Return the (x, y) coordinate for the center point of the cell that contains the specified text.  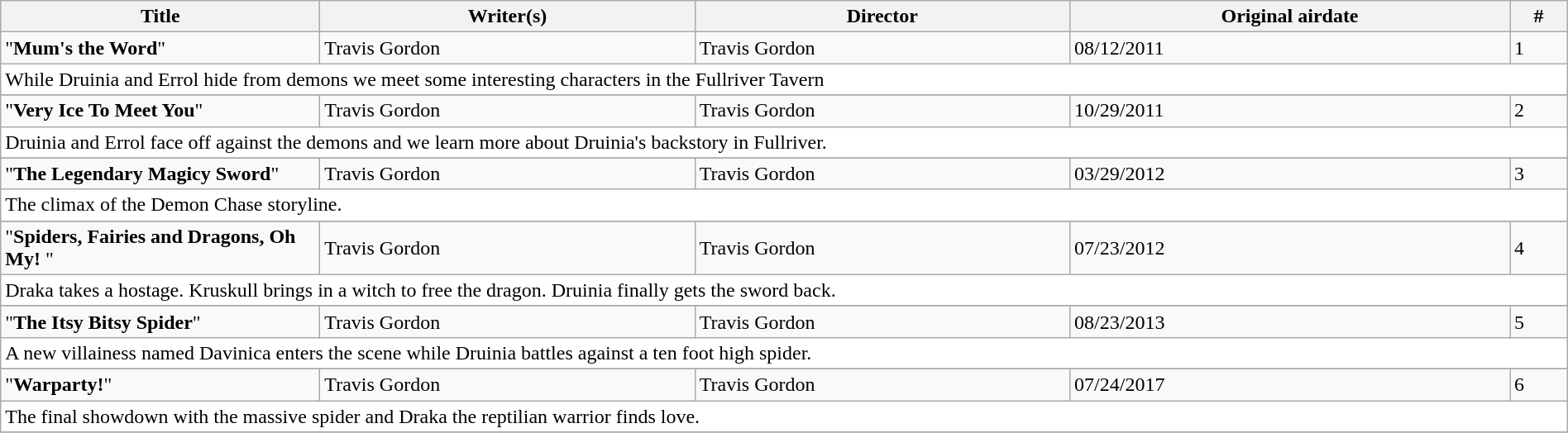
"Very Ice To Meet You" (160, 111)
"The Legendary Magicy Sword" (160, 174)
While Druinia and Errol hide from demons we meet some interesting characters in the Fullriver Tavern (784, 79)
3 (1539, 174)
08/12/2011 (1290, 48)
"Spiders, Fairies and Dragons, Oh My! " (160, 248)
Druinia and Errol face off against the demons and we learn more about Druinia's backstory in Fullriver. (784, 142)
4 (1539, 248)
# (1539, 17)
Original airdate (1290, 17)
07/24/2017 (1290, 384)
"The Itsy Bitsy Spider" (160, 321)
Writer(s) (508, 17)
5 (1539, 321)
6 (1539, 384)
Director (882, 17)
A new villainess named Davinica enters the scene while Druinia battles against a ten foot high spider. (784, 353)
"Mum's the Word" (160, 48)
08/23/2013 (1290, 321)
07/23/2012 (1290, 248)
1 (1539, 48)
10/29/2011 (1290, 111)
Draka takes a hostage. Kruskull brings in a witch to free the dragon. Druinia finally gets the sword back. (784, 290)
Title (160, 17)
The final showdown with the massive spider and Draka the reptilian warrior finds love. (784, 416)
"Warparty!" (160, 384)
The climax of the Demon Chase storyline. (784, 205)
2 (1539, 111)
03/29/2012 (1290, 174)
